Search for the cell housing the specified text and yield its (x, y) center coordinate. 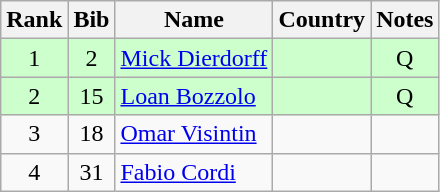
Omar Visintin (194, 134)
31 (92, 172)
Loan Bozzolo (194, 96)
1 (34, 58)
Fabio Cordi (194, 172)
Rank (34, 20)
Notes (405, 20)
4 (34, 172)
18 (92, 134)
15 (92, 96)
3 (34, 134)
Name (194, 20)
Bib (92, 20)
Mick Dierdorff (194, 58)
Country (322, 20)
